Scan for the cell matching the given text and deliver its [X, Y] coordinate at center. 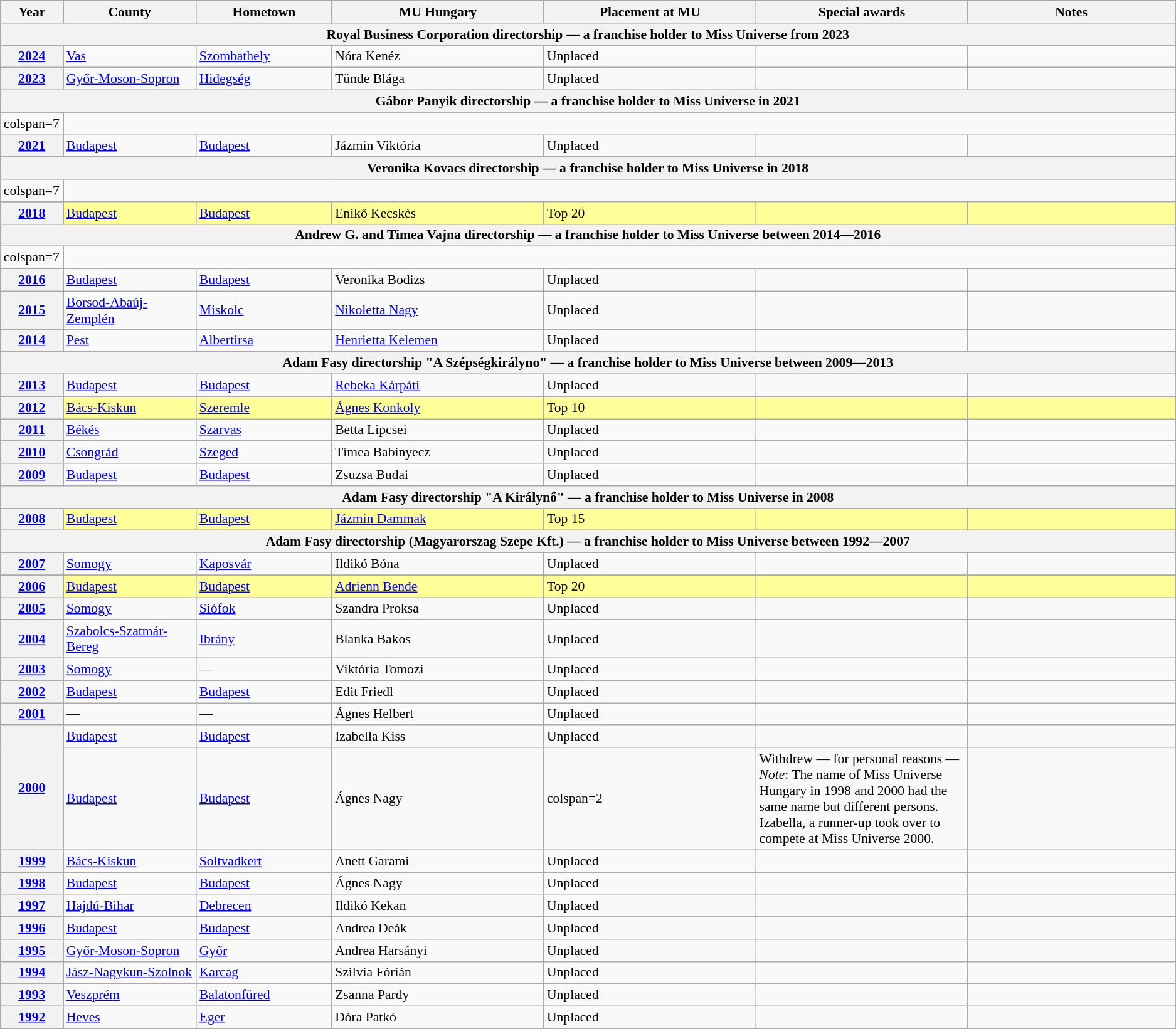
Kaposvár [264, 564]
Jász-Nagykun-Szolnok [130, 973]
Zsanna Pardy [438, 995]
Debrecen [264, 906]
1998 [32, 884]
Viktória Tomozi [438, 670]
Top 10 [650, 408]
Nóra Kenéz [438, 56]
Special awards [862, 12]
Rebeka Kárpáti [438, 386]
Szeged [264, 453]
Szarvas [264, 430]
2004 [32, 640]
1992 [32, 1018]
2008 [32, 519]
Ibrány [264, 640]
Nikoletta Nagy [438, 310]
Dóra Patkó [438, 1018]
Gábor Panyik directorship — a franchise holder to Miss Universe in 2021 [588, 102]
Szandra Proksa [438, 609]
Tímea Babinyecz [438, 453]
Ágnes Konkoly [438, 408]
2009 [32, 475]
Izabella Kiss [438, 737]
2005 [32, 609]
1999 [32, 861]
2023 [32, 79]
2018 [32, 213]
Soltvadkert [264, 861]
Ágnes Helbert [438, 714]
Betta Lipcsei [438, 430]
1995 [32, 951]
2010 [32, 453]
Ildikó Kekan [438, 906]
2024 [32, 56]
Hometown [264, 12]
Enikő Kecskès [438, 213]
Andrea Harsányi [438, 951]
colspan=2 [650, 799]
Pest [130, 340]
County [130, 12]
Zsuzsa Budai [438, 475]
Borsod-Abaúj-Zemplén [130, 310]
Veszprém [130, 995]
Albertirsa [264, 340]
Ildikó Bóna [438, 564]
Hajdú-Bihar [130, 906]
Blanka Bakos [438, 640]
Edit Friedl [438, 692]
1993 [32, 995]
Top 15 [650, 519]
2011 [32, 430]
Andrew G. and Timea Vajna directorship — a franchise holder to Miss Universe between 2014―2016 [588, 235]
Szombathely [264, 56]
Siófok [264, 609]
Andrea Deák [438, 928]
Hidegség [264, 79]
Adam Fasy directorship "A Királynő" — a franchise holder to Miss Universe in 2008 [588, 497]
2016 [32, 280]
Tünde Blága [438, 79]
Placement at MU [650, 12]
2001 [32, 714]
Szeremle [264, 408]
2000 [32, 788]
MU Hungary [438, 12]
2007 [32, 564]
Veronika Bodizs [438, 280]
Year [32, 12]
Notes [1071, 12]
Békés [130, 430]
2003 [32, 670]
Csongrád [130, 453]
Jázmin Viktória [438, 146]
1997 [32, 906]
Szilvia Fórián [438, 973]
2012 [32, 408]
Győr [264, 951]
Adrienn Bende [438, 586]
2006 [32, 586]
2021 [32, 146]
Henrietta Kelemen [438, 340]
Jázmin Dammak [438, 519]
Adam Fasy directorship (Magyarorszag Szepe Kft.) — a franchise holder to Miss Universe between 1992―2007 [588, 542]
Miskolc [264, 310]
1996 [32, 928]
Szabolcs-Szatmár-Bereg [130, 640]
Balatonfüred [264, 995]
Royal Business Corporation directorship — a franchise holder to Miss Universe from 2023 [588, 34]
Heves [130, 1018]
Vas [130, 56]
2002 [32, 692]
2014 [32, 340]
2015 [32, 310]
Karcag [264, 973]
Eger [264, 1018]
Adam Fasy directorship "A Szépségkirályno" — a franchise holder to Miss Universe between 2009―2013 [588, 363]
Veronika Kovacs directorship — a franchise holder to Miss Universe in 2018 [588, 169]
2013 [32, 386]
Anett Garami [438, 861]
1994 [32, 973]
